For the text-containing cell, return its midpoint in (x, y) coordinate format. 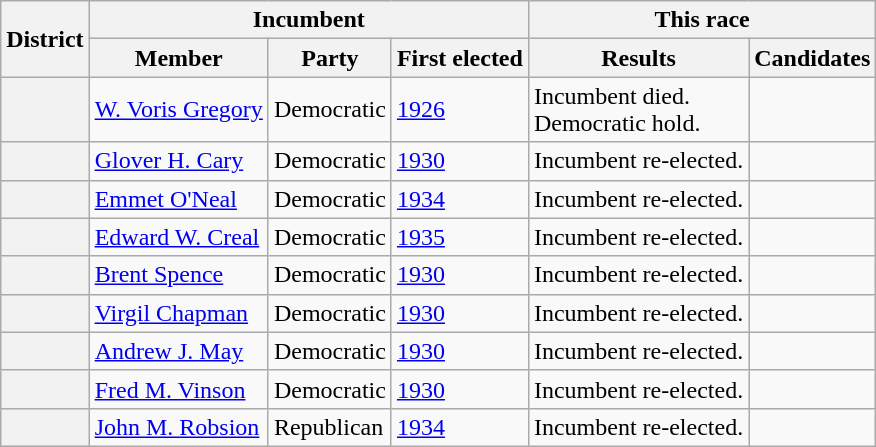
Candidates (812, 58)
1935 (460, 237)
1926 (460, 110)
Fred M. Vinson (178, 389)
Emmet O'Neal (178, 199)
Brent Spence (178, 275)
This race (702, 20)
Edward W. Creal (178, 237)
Results (638, 58)
Party (330, 58)
Member (178, 58)
Republican (330, 427)
District (45, 39)
Incumbent died.Democratic hold. (638, 110)
Glover H. Cary (178, 161)
John M. Robsion (178, 427)
W. Voris Gregory (178, 110)
Incumbent (308, 20)
Andrew J. May (178, 351)
First elected (460, 58)
Virgil Chapman (178, 313)
